Locate the cell with the specified text and output its (X, Y) center coordinate. 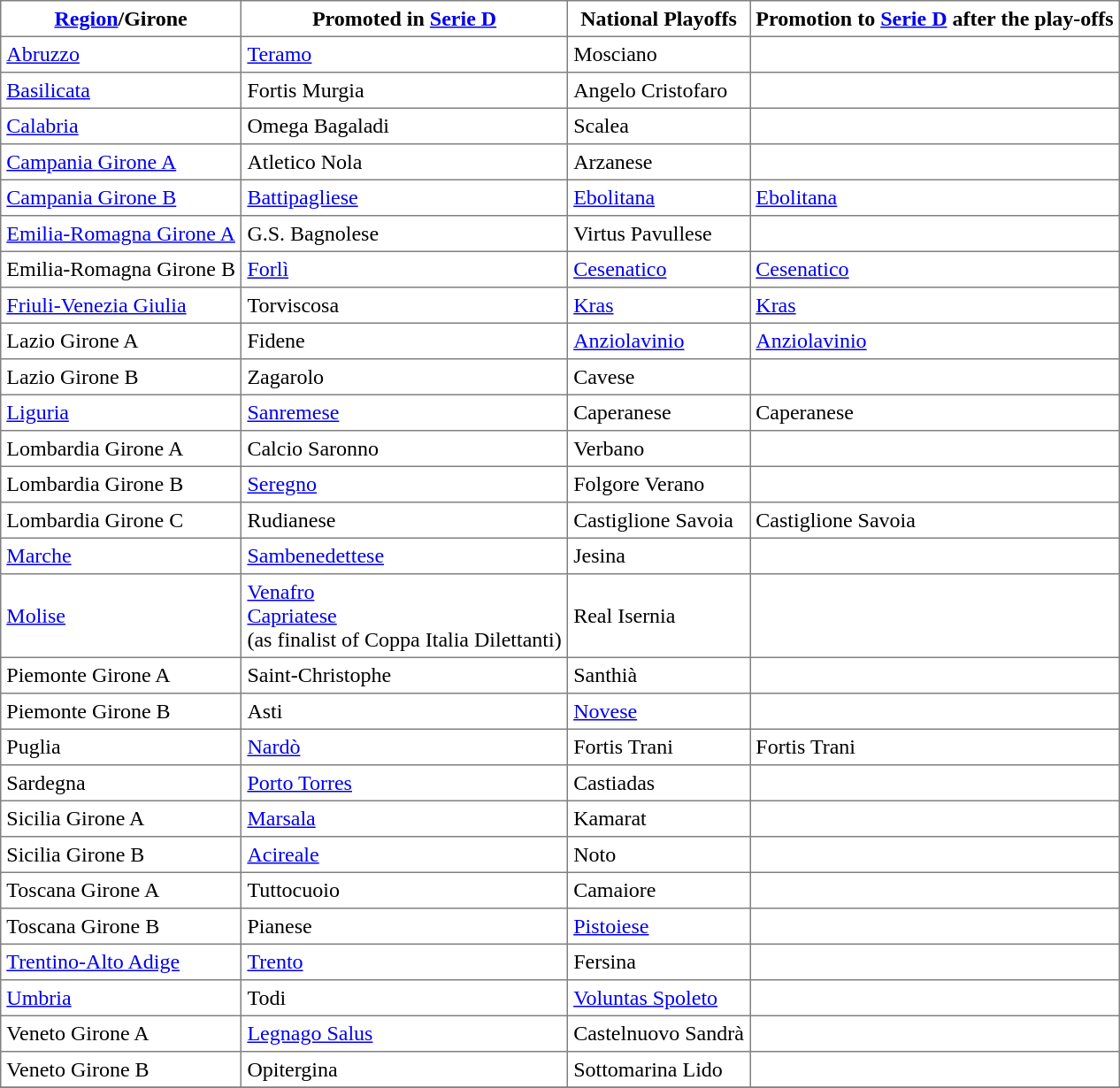
Arzanese (658, 162)
Lombardia Girone B (121, 484)
Piemonte Girone A (121, 675)
Marche (121, 555)
Piemonte Girone B (121, 711)
Santhià (658, 675)
Trentino-Alto Adige (121, 962)
Lazio Girone B (121, 377)
VenafroCapriatese(as finalist of Coppa Italia Dilettanti) (405, 616)
National Playoffs (658, 19)
Virtus Pavullese (658, 234)
Region/Girone (121, 19)
Sardegna (121, 783)
Verbano (658, 448)
Real Isernia (658, 616)
Lazio Girone A (121, 341)
Legnago Salus (405, 1033)
Seregno (405, 484)
Promoted in Serie D (405, 19)
Castiadas (658, 783)
Teramo (405, 54)
Veneto Girone A (121, 1033)
Jesina (658, 555)
Sanremese (405, 412)
Toscana Girone B (121, 926)
Lombardia Girone C (121, 520)
Fersina (658, 962)
Calcio Saronno (405, 448)
Folgore Verano (658, 484)
Sottomarina Lido (658, 1069)
Friuli-Venezia Giulia (121, 305)
Marsala (405, 818)
Atletico Nola (405, 162)
Saint-Christophe (405, 675)
Fidene (405, 341)
Pistoiese (658, 926)
Puglia (121, 747)
Toscana Girone A (121, 890)
Lombardia Girone A (121, 448)
Porto Torres (405, 783)
Abruzzo (121, 54)
Calabria (121, 126)
Castelnuovo Sandrà (658, 1033)
Sicilia Girone A (121, 818)
Promotion to Serie D after the play-offs (935, 19)
Novese (658, 711)
Opitergina (405, 1069)
Omega Bagaladi (405, 126)
Molise (121, 616)
Acireale (405, 854)
Noto (658, 854)
Todi (405, 998)
Scalea (658, 126)
Fortis Murgia (405, 90)
Tuttocuoio (405, 890)
Rudianese (405, 520)
Veneto Girone B (121, 1069)
Liguria (121, 412)
Voluntas Spoleto (658, 998)
Camaiore (658, 890)
Pianese (405, 926)
Campania Girone A (121, 162)
G.S. Bagnolese (405, 234)
Campania Girone B (121, 197)
Basilicata (121, 90)
Cavese (658, 377)
Nardò (405, 747)
Kamarat (658, 818)
Sicilia Girone B (121, 854)
Trento (405, 962)
Mosciano (658, 54)
Battipagliese (405, 197)
Emilia-Romagna Girone B (121, 269)
Angelo Cristofaro (658, 90)
Umbria (121, 998)
Forlì (405, 269)
Sambenedettese (405, 555)
Asti (405, 711)
Emilia-Romagna Girone A (121, 234)
Zagarolo (405, 377)
Torviscosa (405, 305)
